Output the [x, y] coordinate of the center of the cell containing the given text.  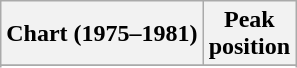
Chart (1975–1981) [102, 34]
Peakposition [249, 34]
